Return [X, Y] of the center of cell containing provided text 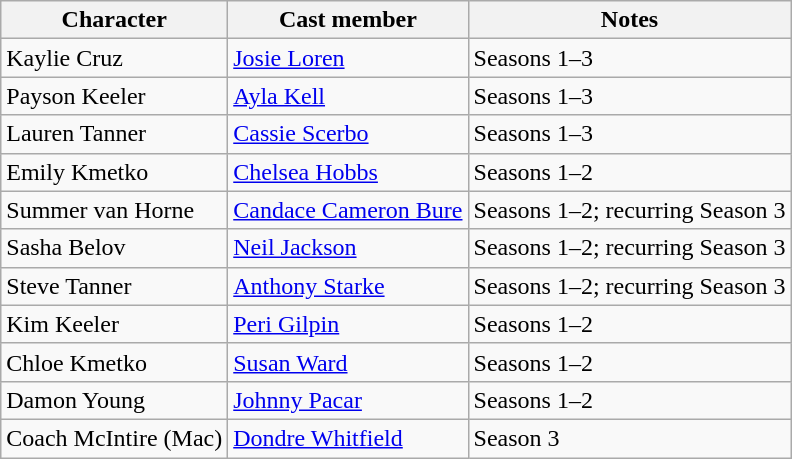
Emily Kmetko [114, 172]
Notes [630, 20]
Anthony Starke [348, 286]
Kim Keeler [114, 324]
Cast member [348, 20]
Chloe Kmetko [114, 362]
Neil Jackson [348, 248]
Season 3 [630, 438]
Damon Young [114, 400]
Kaylie Cruz [114, 58]
Character [114, 20]
Susan Ward [348, 362]
Chelsea Hobbs [348, 172]
Lauren Tanner [114, 134]
Ayla Kell [348, 96]
Steve Tanner [114, 286]
Candace Cameron Bure [348, 210]
Summer van Horne [114, 210]
Peri Gilpin [348, 324]
Josie Loren [348, 58]
Sasha Belov [114, 248]
Dondre Whitfield [348, 438]
Coach McIntire (Mac) [114, 438]
Cassie Scerbo [348, 134]
Payson Keeler [114, 96]
Johnny Pacar [348, 400]
